Capture the cell that displays the provided text and extract its (x, y) central coordinate. 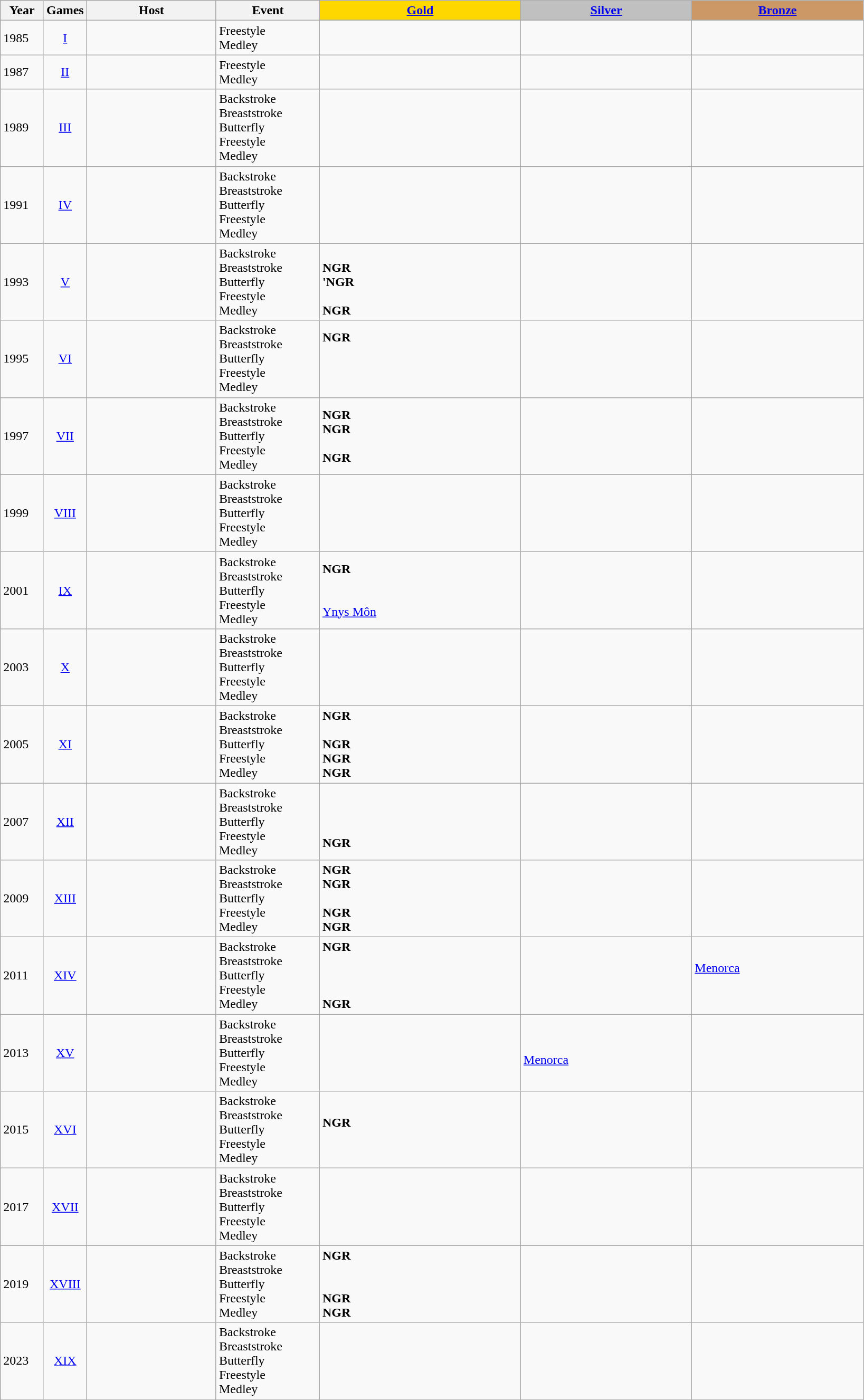
2007 (22, 822)
X (65, 667)
XIII (65, 899)
2003 (22, 667)
XIV (65, 976)
1989 (22, 128)
XII (65, 822)
1995 (22, 359)
Year (22, 11)
2005 (22, 744)
II (65, 72)
2017 (22, 1207)
III (65, 128)
1991 (22, 205)
1997 (22, 436)
Event (268, 11)
NGR 'NGR NGR (420, 282)
2001 (22, 590)
Silver (606, 11)
IX (65, 590)
XVII (65, 1207)
XVI (65, 1130)
IV (65, 205)
Gold (420, 11)
VI (65, 359)
2015 (22, 1130)
VIII (65, 513)
Bronze (777, 11)
1999 (22, 513)
I (65, 38)
2023 (22, 1361)
XV (65, 1053)
NGR NGR (420, 976)
NGR Ynys Môn (420, 590)
Games (65, 11)
V (65, 282)
2011 (22, 976)
XI (65, 744)
2009 (22, 899)
VII (65, 436)
XVIII (65, 1284)
XIX (65, 1361)
Host (151, 11)
2019 (22, 1284)
1987 (22, 72)
1985 (22, 38)
2013 (22, 1053)
1993 (22, 282)
